Identify which cell holds the provided text, then report its (x, y) central coordinate. 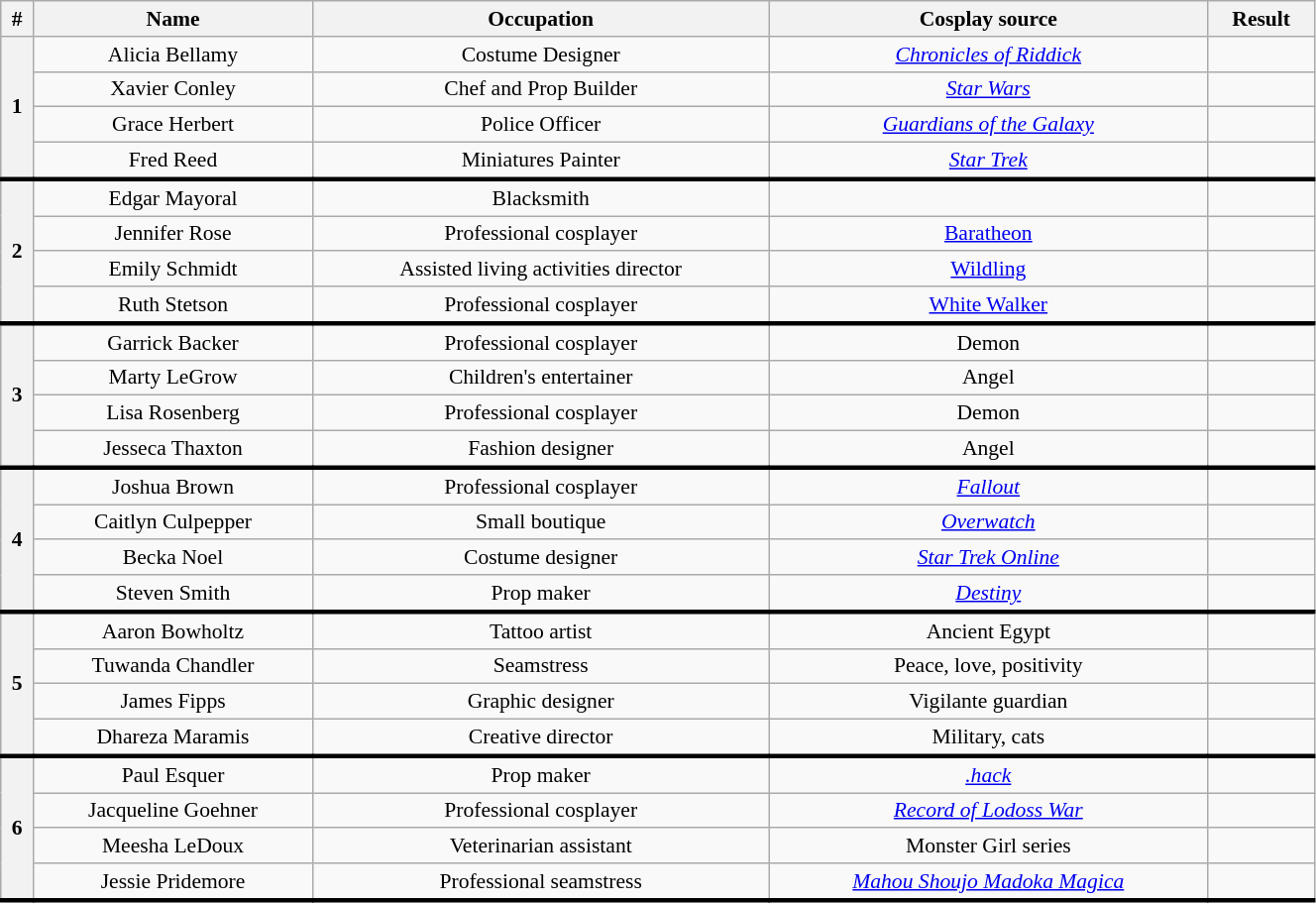
Miniatures Painter (541, 161)
2 (18, 252)
Jacqueline Goehner (172, 811)
.hack (989, 775)
Joshua Brown (172, 486)
3 (18, 395)
Ancient Egypt (989, 630)
Name (172, 19)
Edgar Mayoral (172, 198)
Mahou Shoujo Madoka Magica (989, 882)
Creative director (541, 737)
Costume designer (541, 558)
Tattoo artist (541, 630)
Guardians of the Galaxy (989, 125)
Monster Girl series (989, 847)
Aaron Bowholtz (172, 630)
Chef and Prop Builder (541, 89)
Fashion designer (541, 450)
Seamstress (541, 666)
Costume Designer (541, 55)
Tuwanda Chandler (172, 666)
Military, cats (989, 737)
Becka Noel (172, 558)
Veterinarian assistant (541, 847)
Jennifer Rose (172, 234)
Vigilante guardian (989, 702)
Fallout (989, 486)
Paul Esquer (172, 775)
Jesseca Thaxton (172, 450)
Police Officer (541, 125)
Marty LeGrow (172, 378)
Garrick Backer (172, 341)
Cosplay source (989, 19)
Alicia Bellamy (172, 55)
Small boutique (541, 522)
Peace, love, positivity (989, 666)
Caitlyn Culpepper (172, 522)
Assisted living activities director (541, 270)
Dhareza Maramis (172, 737)
Meesha LeDoux (172, 847)
Grace Herbert (172, 125)
Graphic designer (541, 702)
Steven Smith (172, 593)
Jessie Pridemore (172, 882)
Result (1261, 19)
Star Trek Online (989, 558)
Record of Lodoss War (989, 811)
Blacksmith (541, 198)
Children's entertainer (541, 378)
5 (18, 684)
James Fipps (172, 702)
Ruth Stetson (172, 305)
Destiny (989, 593)
Xavier Conley (172, 89)
1 (18, 108)
6 (18, 829)
Overwatch (989, 522)
4 (18, 540)
Fred Reed (172, 161)
Baratheon (989, 234)
Professional seamstress (541, 882)
Star Trek (989, 161)
Star Wars (989, 89)
Occupation (541, 19)
# (18, 19)
Emily Schmidt (172, 270)
Chronicles of Riddick (989, 55)
Lisa Rosenberg (172, 413)
Wildling (989, 270)
White Walker (989, 305)
